Pinpoint the cell where the given text exists, returning its (x, y) midpoint coordinate. 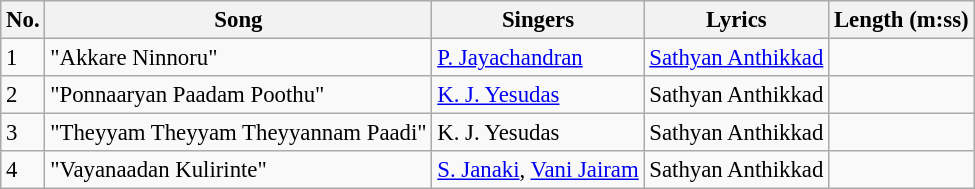
3 (23, 133)
P. Jayachandran (538, 58)
Singers (538, 20)
Length (m:ss) (902, 20)
S. Janaki, Vani Jairam (538, 170)
"Ponnaaryan Paadam Poothu" (238, 95)
"Theyyam Theyyam Theyyannam Paadi" (238, 133)
"Vayanaadan Kulirinte" (238, 170)
"Akkare Ninnoru" (238, 58)
2 (23, 95)
1 (23, 58)
Lyrics (736, 20)
4 (23, 170)
Song (238, 20)
No. (23, 20)
